Return [x, y] of the center of cell containing provided text 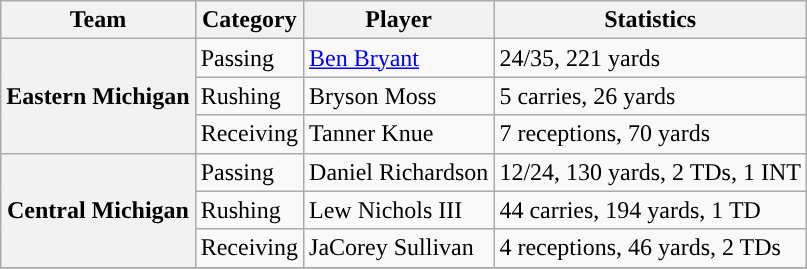
Eastern Michigan [98, 96]
12/24, 130 yards, 2 TDs, 1 INT [650, 172]
5 carries, 26 yards [650, 96]
JaCorey Sullivan [399, 248]
Daniel Richardson [399, 172]
Player [399, 20]
44 carries, 194 yards, 1 TD [650, 210]
Central Michigan [98, 210]
4 receptions, 46 yards, 2 TDs [650, 248]
24/35, 221 yards [650, 58]
Ben Bryant [399, 58]
Category [249, 20]
Bryson Moss [399, 96]
Team [98, 20]
Statistics [650, 20]
7 receptions, 70 yards [650, 134]
Lew Nichols III [399, 210]
Tanner Knue [399, 134]
